Identify which cell holds the provided text, then report its [X, Y] central coordinate. 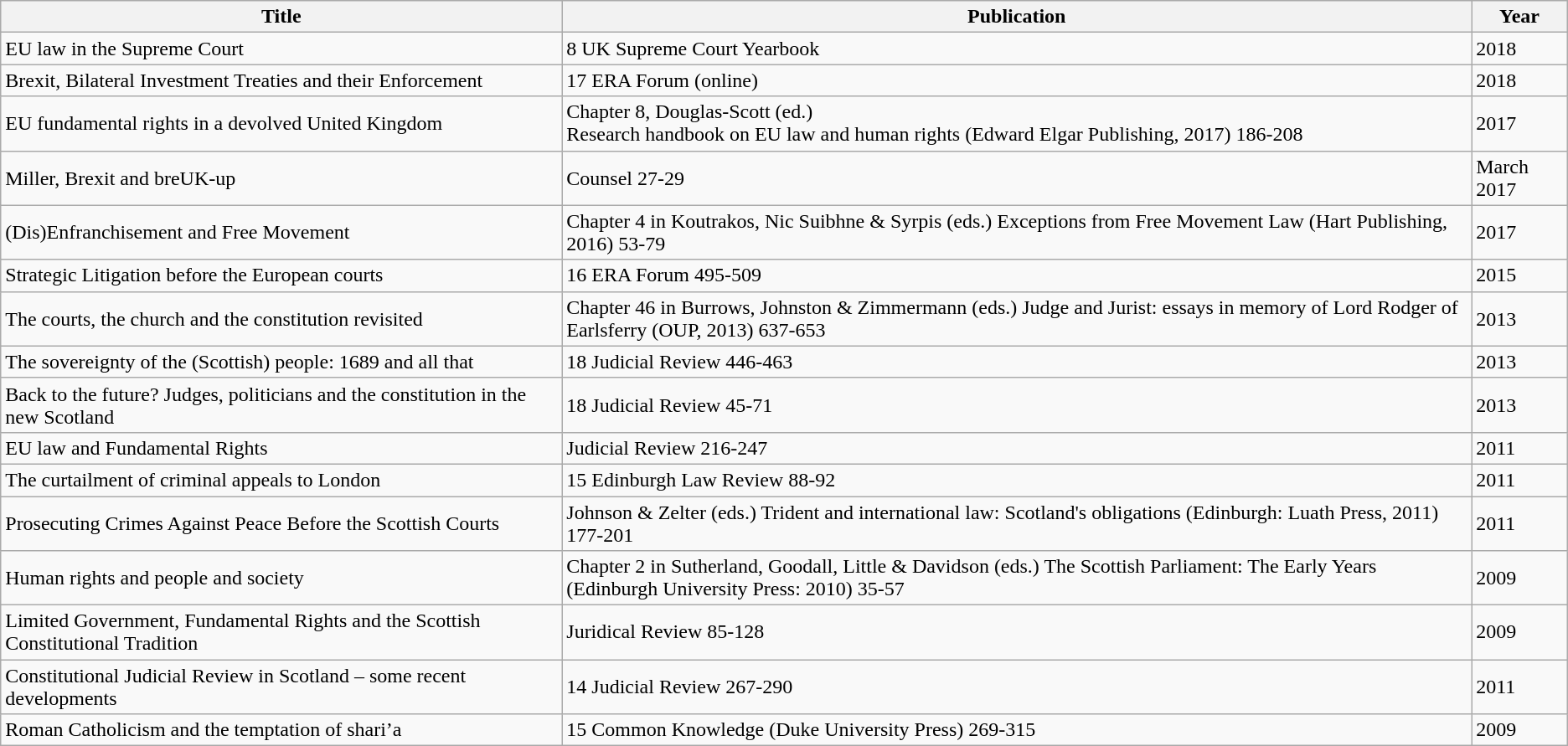
Juridical Review 85-128 [1017, 633]
15 Edinburgh Law Review 88-92 [1017, 480]
EU law and Fundamental Rights [281, 448]
Prosecuting Crimes Against Peace Before the Scottish Courts [281, 522]
15 Common Knowledge (Duke University Press) 269-315 [1017, 730]
Chapter 8, Douglas-Scott (ed.)Research handbook on EU law and human rights (Edward Elgar Publishing, 2017) 186-208 [1017, 124]
Judicial Review 216-247 [1017, 448]
March 2017 [1519, 177]
EU law in the Supreme Court [281, 49]
Title [281, 17]
(Dis)Enfranchisement and Free Movement [281, 233]
Chapter 4 in Koutrakos, Nic Suibhne & Syrpis (eds.) Exceptions from Free Movement Law (Hart Publishing, 2016) 53-79 [1017, 233]
8 UK Supreme Court Yearbook [1017, 49]
Publication [1017, 17]
Johnson & Zelter (eds.) Trident and international law: Scotland's obligations (Edinburgh: Luath Press, 2011) 177-201 [1017, 522]
The sovereignty of the (Scottish) people: 1689 and all that [281, 362]
Constitutional Judicial Review in Scotland – some recent developments [281, 687]
Year [1519, 17]
16 ERA Forum 495-509 [1017, 275]
EU fundamental rights in a devolved United Kingdom [281, 124]
Brexit, Bilateral Investment Treaties and their Enforcement [281, 80]
Counsel 27-29 [1017, 177]
18 Judicial Review 446-463 [1017, 362]
Chapter 46 in Burrows, Johnston & Zimmermann (eds.) Judge and Jurist: essays in memory of Lord Rodger of Earlsferry (OUP, 2013) 637-653 [1017, 318]
18 Judicial Review 45-71 [1017, 405]
Miller, Brexit and breUK-up [281, 177]
The courts, the church and the constitution revisited [281, 318]
Chapter 2 in Sutherland, Goodall, Little & Davidson (eds.) The Scottish Parliament: The Early Years (Edinburgh University Press: 2010) 35-57 [1017, 578]
Back to the future? Judges, politicians and the constitution in the new Scotland [281, 405]
14 Judicial Review 267-290 [1017, 687]
2015 [1519, 275]
Limited Government, Fundamental Rights and the Scottish Constitutional Tradition [281, 633]
Roman Catholicism and the temptation of shari’a [281, 730]
Human rights and people and society [281, 578]
Strategic Litigation before the European courts [281, 275]
17 ERA Forum (online) [1017, 80]
The curtailment of criminal appeals to London [281, 480]
